Capture the cell that displays the provided text and extract its (x, y) central coordinate. 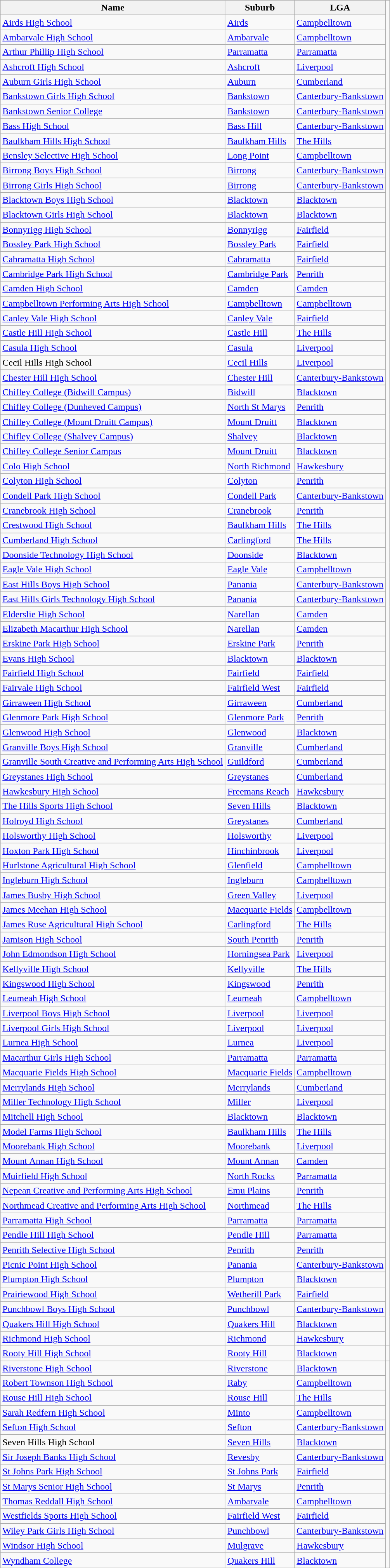
Merrylands High School (113, 1087)
Bass High School (113, 126)
Plumpton (260, 1279)
Kellyville High School (113, 969)
Sefton (260, 1427)
Glenmore Park High School (113, 718)
Pendle Hill High School (113, 1235)
Muirfield High School (113, 1176)
James Busby High School (113, 895)
Riverstone (260, 1368)
Macarthur Girls High School (113, 1058)
Fairfield High School (113, 673)
Macquarie Fields High School (113, 1072)
Granville (260, 747)
Chester Hill (260, 377)
Kellyville (260, 969)
James Ruse Agricultural High School (113, 925)
Glenwood High School (113, 732)
Blacktown Girls High School (113, 215)
Emu Plains (260, 1191)
Cecil Hills (260, 362)
North St Marys (260, 407)
Northmead (260, 1206)
Evans High School (113, 659)
Cumberland High School (113, 540)
Cabramatta (260, 259)
Chifley College (Dunheved Campus) (113, 407)
Rooty Hill High School (113, 1353)
Chifley College Senior Campus (113, 451)
Campbelltown Performing Arts High School (113, 303)
Bankstown Senior College (113, 111)
Plumpton High School (113, 1279)
Seven Hills High School (113, 1442)
Hoxton Park High School (113, 850)
Penrith Selective High School (113, 1250)
Ingleburn (260, 880)
Horningsea Park (260, 954)
Mount Annan High School (113, 1161)
Merrylands (260, 1087)
St Johns Park High School (113, 1472)
Sefton High School (113, 1427)
Prairiewood High School (113, 1294)
East Hills Boys High School (113, 584)
Richmond (260, 1338)
Ashcroft High School (113, 67)
Bankstown Girls High School (113, 96)
Name (113, 8)
St Marys Senior High School (113, 1486)
Liverpool Girls High School (113, 1028)
South Penrith (260, 939)
Bidwill (260, 392)
Eagle Vale High School (113, 570)
Riverstone High School (113, 1368)
Eagle Vale (260, 570)
Glenmore Park (260, 718)
Mount Annan (260, 1161)
Baulkham Hills High School (113, 141)
Crestwood High School (113, 525)
The Hills Sports High School (113, 806)
Cranebrook (260, 510)
Shalvey (260, 437)
Auburn (260, 82)
Cranebrook High School (113, 510)
Model Farms High School (113, 1132)
Westfields Sports High School (113, 1516)
Ingleburn High School (113, 880)
Erskine Park (260, 643)
North Richmond (260, 466)
Cambridge Park High School (113, 274)
Glenwood (260, 732)
North Rocks (260, 1176)
Holroyd High School (113, 821)
Rouse Hill (260, 1398)
Castle Hill (260, 333)
Cabramatta High School (113, 259)
St Marys (260, 1486)
Birrong Boys High School (113, 170)
Casula (260, 348)
James Meehan High School (113, 910)
Condell Park (260, 496)
Canley Vale High School (113, 318)
Bossley Park High School (113, 244)
Airds (260, 23)
Doonside (260, 555)
Rooty Hill (260, 1353)
Cambridge Park (260, 274)
Bensley Selective High School (113, 155)
Miller (260, 1102)
Nepean Creative and Performing Arts High School (113, 1191)
Erskine Park High School (113, 643)
Windsor High School (113, 1545)
Chester Hill High School (113, 377)
Greystanes High School (113, 777)
Holsworthy High School (113, 836)
Lurnea High School (113, 1043)
Auburn Girls High School (113, 82)
East Hills Girls Technology High School (113, 599)
Lurnea (260, 1043)
Girraween High School (113, 703)
Sarah Redfern High School (113, 1413)
Suburb (260, 8)
Moorebank High School (113, 1146)
Chifley College (Bidwill Campus) (113, 392)
Freemans Reach (260, 791)
Condell Park High School (113, 496)
Airds High School (113, 23)
Wyndham College (113, 1560)
Bonnyrigg High School (113, 230)
Bonnyrigg (260, 230)
Rouse Hill High School (113, 1398)
Punchbowl Boys High School (113, 1309)
Robert Townson High School (113, 1383)
LGA (340, 8)
Elizabeth Macarthur High School (113, 629)
Holsworthy (260, 836)
St Johns Park (260, 1472)
Sir Joseph Banks High School (113, 1457)
Elderslie High School (113, 614)
Hurlstone Agricultural High School (113, 865)
Revesby (260, 1457)
Liverpool Boys High School (113, 1013)
Glenfield (260, 865)
Hinchinbrook (260, 850)
Blacktown Boys High School (113, 200)
Hawkesbury High School (113, 791)
Kingswood High School (113, 984)
Girraween (260, 703)
Arthur Phillip High School (113, 52)
John Edmondson High School (113, 954)
Birrong Girls High School (113, 185)
Raby (260, 1383)
Colo High School (113, 466)
Northmead Creative and Performing Arts High School (113, 1206)
Granville South Creative and Performing Arts High School (113, 762)
Casula High School (113, 348)
Quakers Hill High School (113, 1324)
Parramatta High School (113, 1220)
Camden High School (113, 289)
Long Point (260, 155)
Chifley College (Mount Druitt Campus) (113, 422)
Doonside Technology High School (113, 555)
Colyton (260, 481)
Ambarvale High School (113, 37)
Fairvale High School (113, 688)
Canley Vale (260, 318)
Colyton High School (113, 481)
Mitchell High School (113, 1117)
Ashcroft (260, 67)
Pendle Hill (260, 1235)
Green Valley (260, 895)
Thomas Reddall High School (113, 1501)
Mulgrave (260, 1545)
Bossley Park (260, 244)
Richmond High School (113, 1338)
Moorebank (260, 1146)
Kingswood (260, 984)
Leumeah High School (113, 998)
Jamison High School (113, 939)
Leumeah (260, 998)
Castle Hill High School (113, 333)
Granville Boys High School (113, 747)
Miller Technology High School (113, 1102)
Cecil Hills High School (113, 362)
Wetherill Park (260, 1294)
Chifley College (Shalvey Campus) (113, 437)
Wiley Park Girls High School (113, 1531)
Minto (260, 1413)
Bass Hill (260, 126)
Guildford (260, 762)
Picnic Point High School (113, 1265)
